Capture the cell that displays the provided text and extract its (x, y) central coordinate. 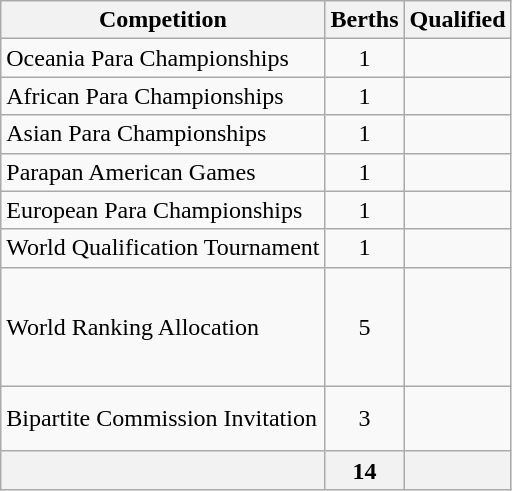
World Qualification Tournament (163, 248)
Qualified (458, 20)
European Para Championships (163, 210)
5 (364, 326)
African Para Championships (163, 96)
14 (364, 470)
Oceania Para Championships (163, 58)
Asian Para Championships (163, 134)
3 (364, 418)
Berths (364, 20)
Competition (163, 20)
Bipartite Commission Invitation (163, 418)
Parapan American Games (163, 172)
World Ranking Allocation (163, 326)
